Return the [x, y] coordinate for the center point of the cell that contains the specified text.  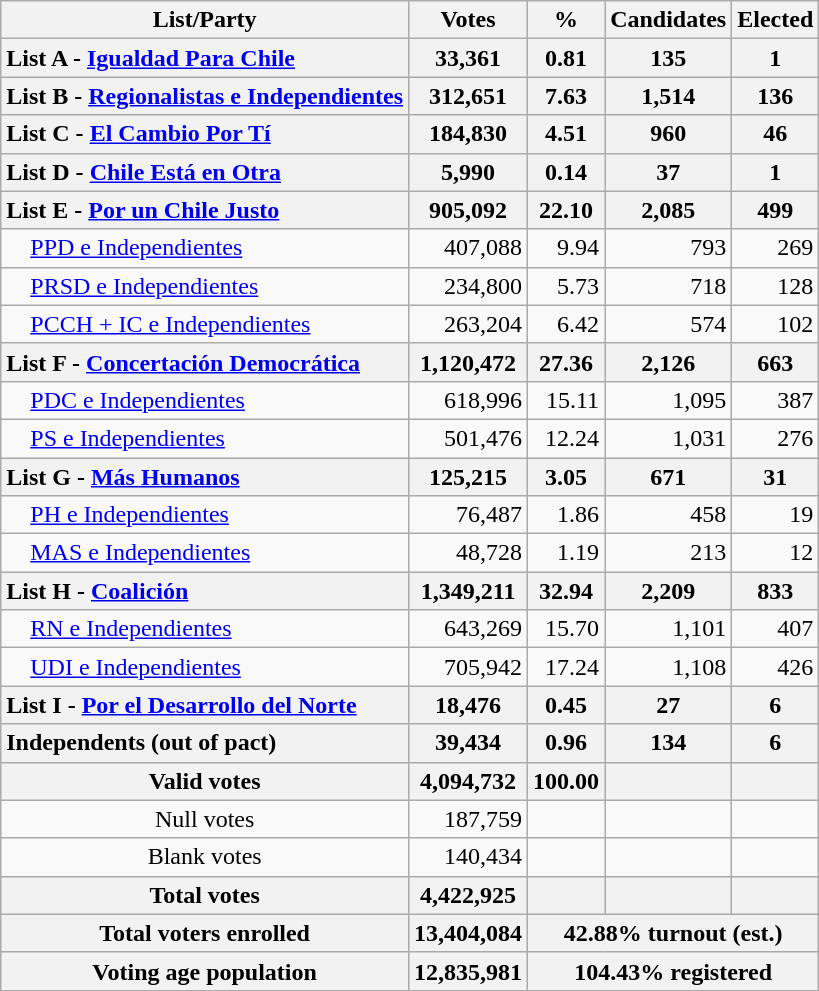
List A - Igualdad Para Chile [205, 58]
46 [776, 134]
1,108 [668, 667]
76,487 [468, 515]
UDI e Independientes [205, 667]
140,434 [468, 857]
407 [776, 629]
PS e Independientes [205, 438]
22.10 [566, 210]
List C - El Cambio Por Tí [205, 134]
37 [668, 172]
PRSD e Independientes [205, 286]
458 [668, 515]
499 [776, 210]
960 [668, 134]
39,434 [468, 743]
Blank votes [205, 857]
33,361 [468, 58]
RN e Independientes [205, 629]
PPD e Independientes [205, 248]
17.24 [566, 667]
1.86 [566, 515]
List G - Más Humanos [205, 477]
1,101 [668, 629]
1,095 [668, 400]
List B - Regionalistas e Independientes [205, 96]
269 [776, 248]
Total votes [205, 895]
104.43% registered [674, 971]
12.24 [566, 438]
List I - Por el Desarrollo del Norte [205, 705]
128 [776, 286]
136 [776, 96]
1,349,211 [468, 591]
833 [776, 591]
List F - Concertación Democrática [205, 362]
1,514 [668, 96]
Total voters enrolled [205, 933]
4.51 [566, 134]
27.36 [566, 362]
PH e Independientes [205, 515]
12 [776, 553]
705,942 [468, 667]
0.45 [566, 705]
15.70 [566, 629]
19 [776, 515]
135 [668, 58]
276 [776, 438]
2,209 [668, 591]
MAS e Independientes [205, 553]
5.73 [566, 286]
5,990 [468, 172]
PCCH + IC e Independientes [205, 324]
6.42 [566, 324]
663 [776, 362]
Elected [776, 20]
List/Party [205, 20]
Valid votes [205, 781]
Votes [468, 20]
27 [668, 705]
618,996 [468, 400]
7.63 [566, 96]
426 [776, 667]
3.05 [566, 477]
12,835,981 [468, 971]
793 [668, 248]
15.11 [566, 400]
Independents (out of pact) [205, 743]
643,269 [468, 629]
213 [668, 553]
2,126 [668, 362]
Candidates [668, 20]
Voting age population [205, 971]
4,422,925 [468, 895]
501,476 [468, 438]
List H - Coalición [205, 591]
1.19 [566, 553]
0.81 [566, 58]
2,085 [668, 210]
102 [776, 324]
234,800 [468, 286]
0.14 [566, 172]
List D - Chile Está en Otra [205, 172]
13,404,084 [468, 933]
312,651 [468, 96]
574 [668, 324]
125,215 [468, 477]
187,759 [468, 819]
% [566, 20]
32.94 [566, 591]
100.00 [566, 781]
31 [776, 477]
PDC e Independientes [205, 400]
407,088 [468, 248]
1,031 [668, 438]
4,094,732 [468, 781]
List E - Por un Chile Justo [205, 210]
48,728 [468, 553]
Null votes [205, 819]
18,476 [468, 705]
0.96 [566, 743]
671 [668, 477]
134 [668, 743]
42.88% turnout (est.) [674, 933]
1,120,472 [468, 362]
263,204 [468, 324]
905,092 [468, 210]
718 [668, 286]
184,830 [468, 134]
387 [776, 400]
9.94 [566, 248]
